For the text-containing cell, return its midpoint in (X, Y) coordinate format. 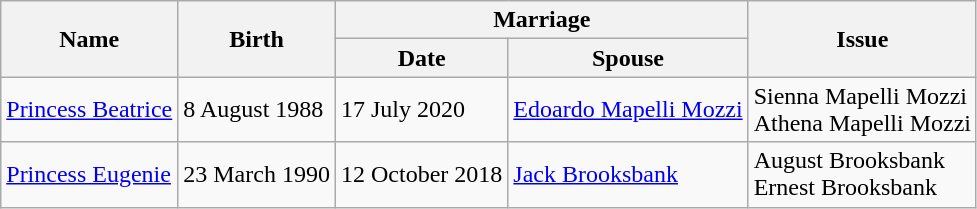
Princess Eugenie (90, 174)
Princess Beatrice (90, 110)
17 July 2020 (421, 110)
Jack Brooksbank (628, 174)
Issue (862, 39)
Marriage (542, 20)
Spouse (628, 58)
Date (421, 58)
Birth (257, 39)
August BrooksbankErnest Brooksbank (862, 174)
12 October 2018 (421, 174)
Name (90, 39)
Edoardo Mapelli Mozzi (628, 110)
Sienna Mapelli MozziAthena Mapelli Mozzi (862, 110)
8 August 1988 (257, 110)
23 March 1990 (257, 174)
